From the cell containing the given text, extract its center point as (X, Y) coordinate. 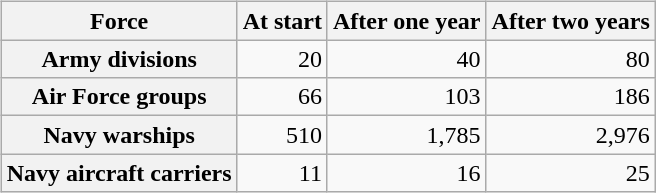
Navy warships (119, 135)
40 (406, 59)
25 (570, 173)
Force (119, 21)
16 (406, 173)
186 (570, 97)
66 (282, 97)
2,976 (570, 135)
Navy aircraft carriers (119, 173)
After one year (406, 21)
20 (282, 59)
Air Force groups (119, 97)
Army divisions (119, 59)
103 (406, 97)
After two years (570, 21)
1,785 (406, 135)
80 (570, 59)
510 (282, 135)
11 (282, 173)
At start (282, 21)
